Find where the given text appears and provide that cell's center as [x, y] coordinate. 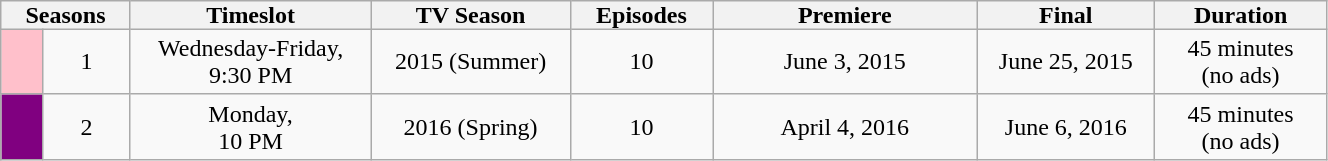
Episodes [642, 15]
Duration [1241, 15]
June 6, 2016 [1066, 126]
2015 (Summer) [470, 62]
Premiere [845, 15]
2016 (Spring) [470, 126]
June 3, 2015 [845, 62]
April 4, 2016 [845, 126]
Timeslot [250, 15]
Final [1066, 15]
Wednesday-Friday, 9:30 PM [250, 62]
2 [87, 126]
Seasons [66, 15]
TV Season [470, 15]
Monday, 10 PM [250, 126]
1 [87, 62]
June 25, 2015 [1066, 62]
